Pinpoint the cell where the given text exists, returning its (x, y) midpoint coordinate. 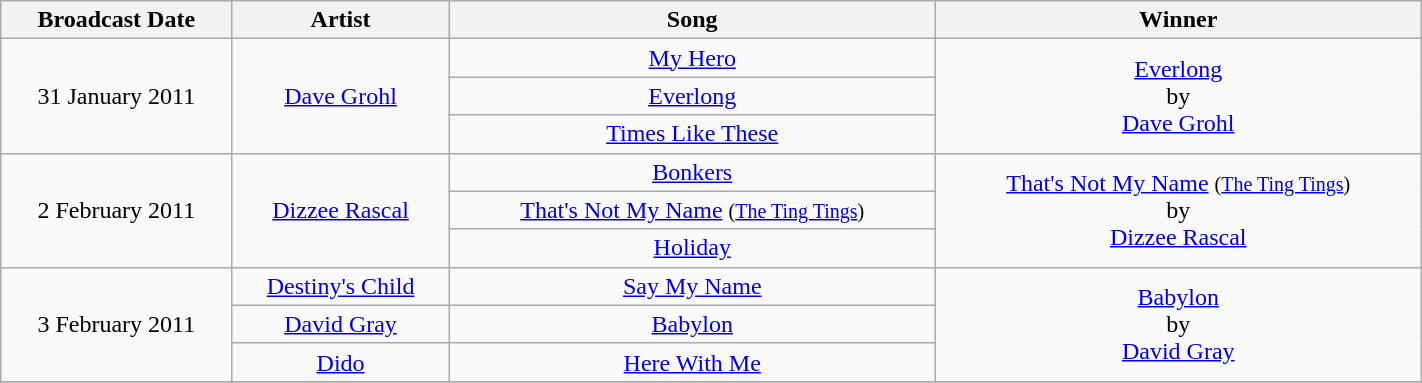
Everlong (692, 96)
Holiday (692, 248)
EverlongbyDave Grohl (1178, 96)
2 February 2011 (116, 210)
Say My Name (692, 286)
Destiny's Child (340, 286)
Times Like These (692, 134)
Winner (1178, 20)
Here With Me (692, 362)
3 February 2011 (116, 324)
Artist (340, 20)
David Gray (340, 324)
Song (692, 20)
BabylonbyDavid Gray (1178, 324)
That's Not My Name (The Ting Tings)byDizzee Rascal (1178, 210)
31 January 2011 (116, 96)
My Hero (692, 58)
Dizzee Rascal (340, 210)
Babylon (692, 324)
That's Not My Name (The Ting Tings) (692, 210)
Dido (340, 362)
Bonkers (692, 172)
Dave Grohl (340, 96)
Broadcast Date (116, 20)
